Provide the [x, y] coordinate of the cell's center where the given text is located.  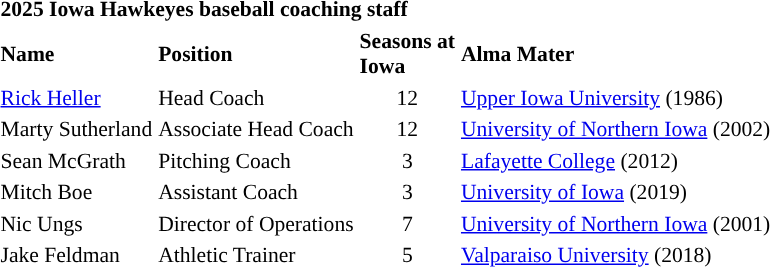
Head Coach [256, 98]
Associate Head Coach [256, 129]
7 [407, 224]
Seasons atIowa [407, 53]
Position [256, 53]
Assistant Coach [256, 192]
Director of Operations [256, 224]
Pitching Coach [256, 160]
